For the text-containing cell, return its midpoint in [x, y] coordinate format. 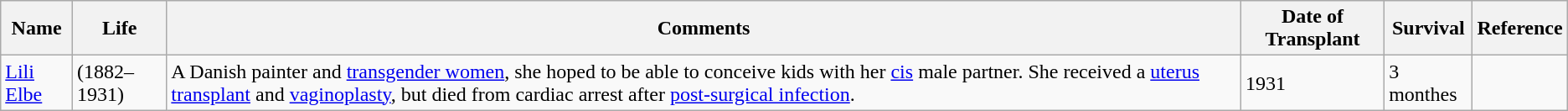
3 monthes [1429, 82]
Comments [704, 29]
(1882–1931) [119, 82]
Name [37, 29]
Reference [1519, 29]
Date of Transplant [1312, 29]
Life [119, 29]
Survival [1429, 29]
Lili Elbe [37, 82]
1931 [1312, 82]
